Find where the given text appears and provide that cell's center as [X, Y] coordinate. 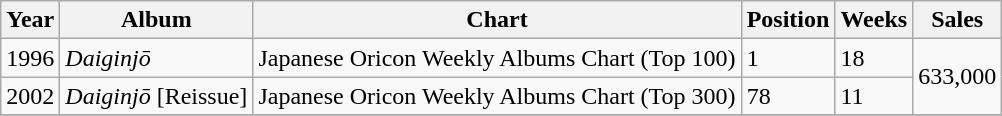
Sales [958, 20]
1 [788, 58]
Japanese Oricon Weekly Albums Chart (Top 100) [497, 58]
1996 [30, 58]
78 [788, 96]
Chart [497, 20]
Daiginjō [Reissue] [156, 96]
18 [874, 58]
Year [30, 20]
633,000 [958, 77]
11 [874, 96]
Japanese Oricon Weekly Albums Chart (Top 300) [497, 96]
Daiginjō [156, 58]
Position [788, 20]
2002 [30, 96]
Weeks [874, 20]
Album [156, 20]
